Determine the (X, Y) coordinate at the center of the cell enclosing the given text.  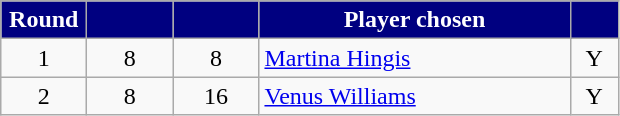
Venus Williams (414, 96)
Martina Hingis (414, 58)
Round (44, 20)
2 (44, 96)
16 (216, 96)
1 (44, 58)
Player chosen (414, 20)
